Determine the (x, y) coordinate at the center of the cell enclosing the given text.  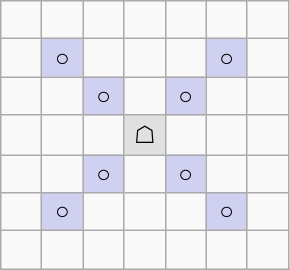
☖ (144, 135)
